For the text-containing cell, return its midpoint in [x, y] coordinate format. 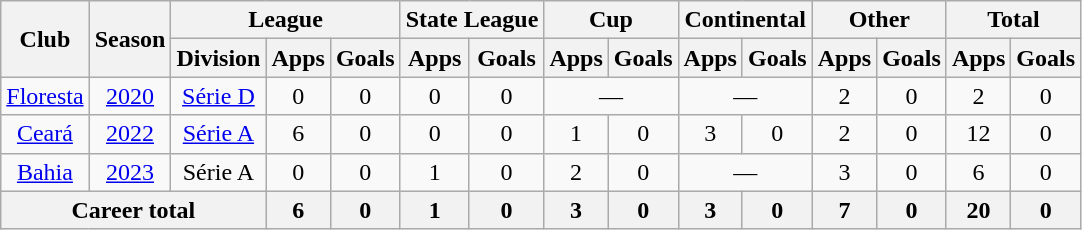
7 [844, 210]
2022 [130, 134]
State League [472, 20]
20 [978, 210]
Season [130, 39]
Total [1013, 20]
League [286, 20]
Division [218, 58]
Continental [745, 20]
2020 [130, 96]
Bahia [45, 172]
Other [879, 20]
Série D [218, 96]
Ceará [45, 134]
Career total [134, 210]
12 [978, 134]
Cup [611, 20]
Club [45, 39]
2023 [130, 172]
Floresta [45, 96]
